From the cell containing the given text, extract its center point as [X, Y] coordinate. 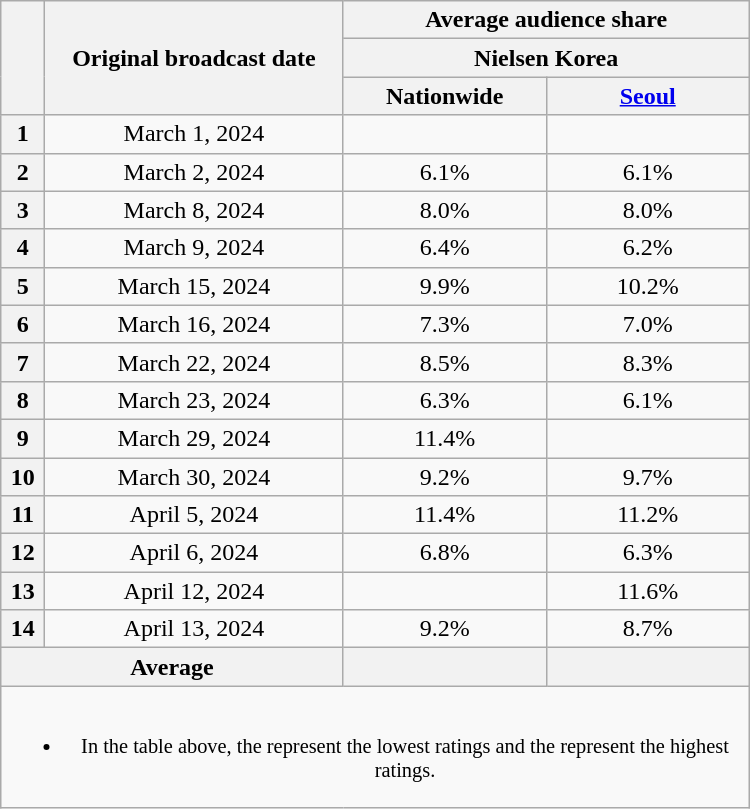
6 [23, 324]
8 [23, 400]
April 5, 2024 [194, 515]
5 [23, 286]
Original broadcast date [194, 58]
10.2% [648, 286]
7.3% [444, 324]
March 30, 2024 [194, 477]
14 [23, 629]
9.9% [444, 286]
Average [172, 667]
8.7% [648, 629]
10 [23, 477]
April 6, 2024 [194, 553]
Seoul [648, 96]
March 9, 2024 [194, 248]
In the table above, the represent the lowest ratings and the represent the highest ratings. [375, 747]
Nationwide [444, 96]
1 [23, 134]
8.5% [444, 362]
Average audience share [546, 20]
7.0% [648, 324]
9.7% [648, 477]
8.3% [648, 362]
March 29, 2024 [194, 438]
March 23, 2024 [194, 400]
6.8% [444, 553]
11 [23, 515]
13 [23, 591]
March 15, 2024 [194, 286]
11.2% [648, 515]
12 [23, 553]
4 [23, 248]
6.2% [648, 248]
March 16, 2024 [194, 324]
April 13, 2024 [194, 629]
2 [23, 172]
3 [23, 210]
March 1, 2024 [194, 134]
April 12, 2024 [194, 591]
Nielsen Korea [546, 58]
6.4% [444, 248]
9 [23, 438]
March 2, 2024 [194, 172]
11.6% [648, 591]
March 8, 2024 [194, 210]
March 22, 2024 [194, 362]
7 [23, 362]
